Determine the [x, y] coordinate at the center of the cell enclosing the given text.  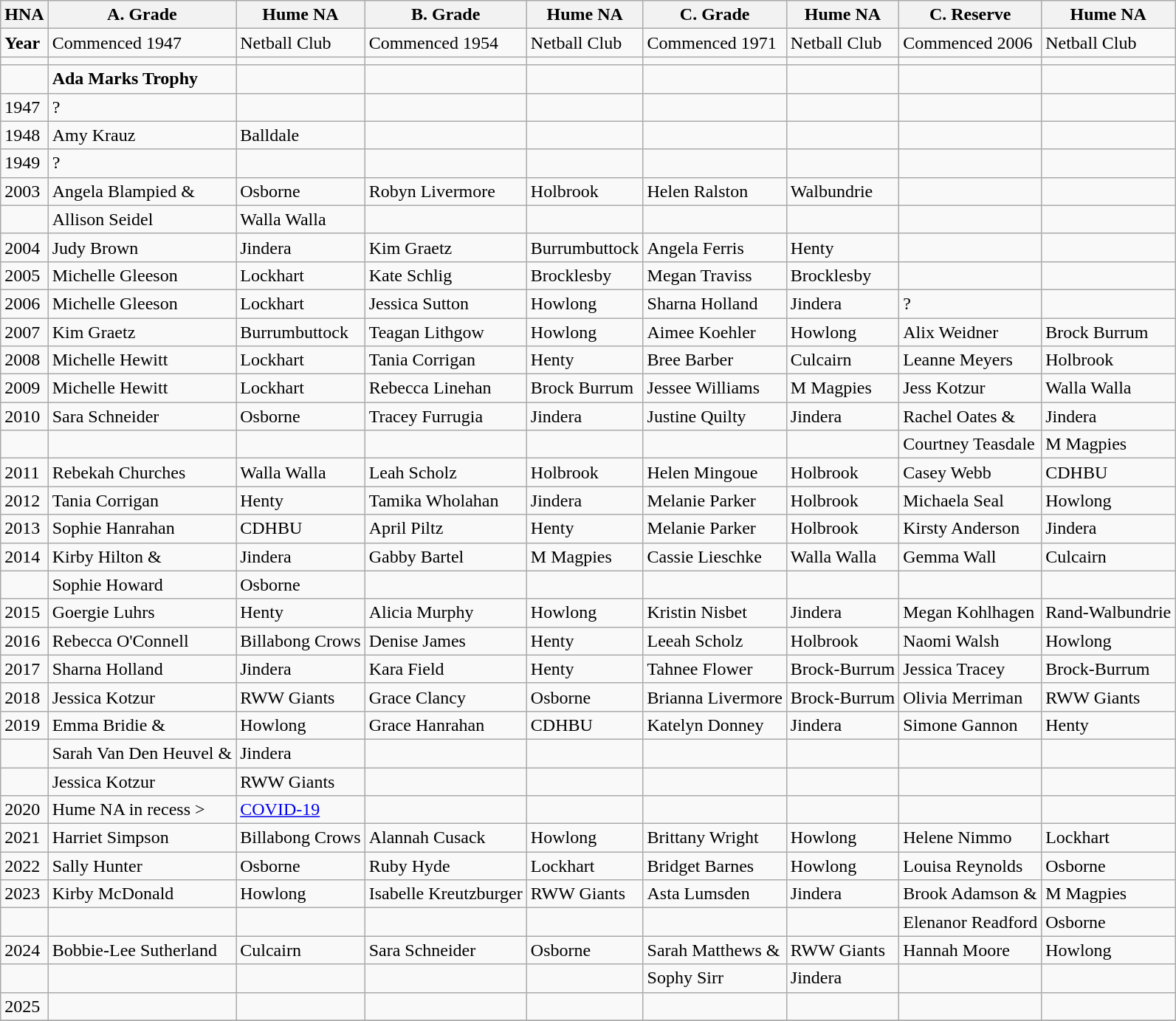
Simone Gannon [970, 725]
Gemma Wall [970, 557]
2015 [24, 613]
Naomi Walsh [970, 641]
Justine Quilty [715, 416]
2018 [24, 697]
Commenced 2006 [970, 43]
2025 [24, 1006]
2009 [24, 388]
2016 [24, 641]
2011 [24, 472]
Gabby Bartel [446, 557]
Megan Kohlhagen [970, 613]
Rachel Oates & [970, 416]
Alannah Cusack [446, 838]
Kate Schlig [446, 275]
2003 [24, 191]
Aimee Koehler [715, 331]
Louisa Reynolds [970, 866]
2013 [24, 529]
Teagan Lithgow [446, 331]
Tracey Furrugia [446, 416]
2005 [24, 275]
COVID-19 [300, 810]
Tahnee Flower [715, 669]
Allison Seidel [142, 219]
Elenanor Readford [970, 922]
Ruby Hyde [446, 866]
2017 [24, 669]
Harriet Simpson [142, 838]
2008 [24, 360]
1948 [24, 135]
Commenced 1971 [715, 43]
Sophy Sirr [715, 978]
Angela Blampied & [142, 191]
Sarah Van Den Heuvel & [142, 753]
Judy Brown [142, 247]
Brook Adamson & [970, 894]
Leanne Meyers [970, 360]
Commenced 1954 [446, 43]
Year [24, 43]
Hume NA in recess > [142, 810]
April Piltz [446, 529]
Brittany Wright [715, 838]
Commenced 1947 [142, 43]
Helen Mingoue [715, 472]
2022 [24, 866]
Emma Bridie & [142, 725]
2021 [24, 838]
Rand-Walbundrie [1109, 613]
Kirby Hilton & [142, 557]
2004 [24, 247]
Goergie Luhrs [142, 613]
1949 [24, 163]
2024 [24, 950]
HNA [24, 15]
2006 [24, 303]
2023 [24, 894]
C. Reserve [970, 15]
2020 [24, 810]
Leeah Scholz [715, 641]
Bree Barber [715, 360]
Jessica Tracey [970, 669]
Rebecca Linehan [446, 388]
Grace Clancy [446, 697]
Walbundrie [842, 191]
Kristin Nisbet [715, 613]
Kara Field [446, 669]
Tamika Wholahan [446, 501]
Amy Krauz [142, 135]
Casey Webb [970, 472]
Sarah Matthews & [715, 950]
Denise James [446, 641]
Hannah Moore [970, 950]
2007 [24, 331]
Courtney Teasdale [970, 444]
Helen Ralston [715, 191]
Olivia Merriman [970, 697]
Rebekah Churches [142, 472]
Alix Weidner [970, 331]
Grace Hanrahan [446, 725]
Bridget Barnes [715, 866]
Michaela Seal [970, 501]
C. Grade [715, 15]
Ada Marks Trophy [142, 79]
Helene Nimmo [970, 838]
2019 [24, 725]
Sophie Howard [142, 585]
Leah Scholz [446, 472]
Jess Kotzur [970, 388]
Isabelle Kreutzburger [446, 894]
Brianna Livermore [715, 697]
Cassie Lieschke [715, 557]
Balldale [300, 135]
Asta Lumsden [715, 894]
1947 [24, 107]
Robyn Livermore [446, 191]
Jessee Williams [715, 388]
Rebecca O'Connell [142, 641]
Sally Hunter [142, 866]
Katelyn Donney [715, 725]
Angela Ferris [715, 247]
2012 [24, 501]
Alicia Murphy [446, 613]
B. Grade [446, 15]
Megan Traviss [715, 275]
2010 [24, 416]
A. Grade [142, 15]
Jessica Sutton [446, 303]
Bobbie-Lee Sutherland [142, 950]
Kirby McDonald [142, 894]
Sophie Hanrahan [142, 529]
2014 [24, 557]
Kirsty Anderson [970, 529]
